Capture the cell that displays the provided text and extract its [X, Y] central coordinate. 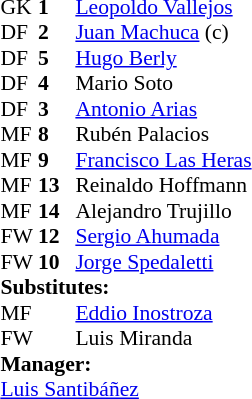
Sergio Ahumada [163, 237]
12 [57, 237]
Francisco Las Heras [163, 160]
Eddio Inostroza [163, 313]
Mario Soto [163, 83]
Antonio Arias [163, 109]
Juan Machuca (c) [163, 33]
Hugo Berly [163, 58]
Manager: [126, 364]
4 [57, 83]
9 [57, 160]
Jorge Spedaletti [163, 262]
8 [57, 135]
Substitutes: [126, 287]
13 [57, 185]
2 [57, 33]
Rubén Palacios [163, 135]
Reinaldo Hoffmann [163, 185]
10 [57, 262]
5 [57, 58]
Luis Miranda [163, 339]
Alejandro Trujillo [163, 211]
14 [57, 211]
3 [57, 109]
